Return (X, Y) of the center of cell containing provided text 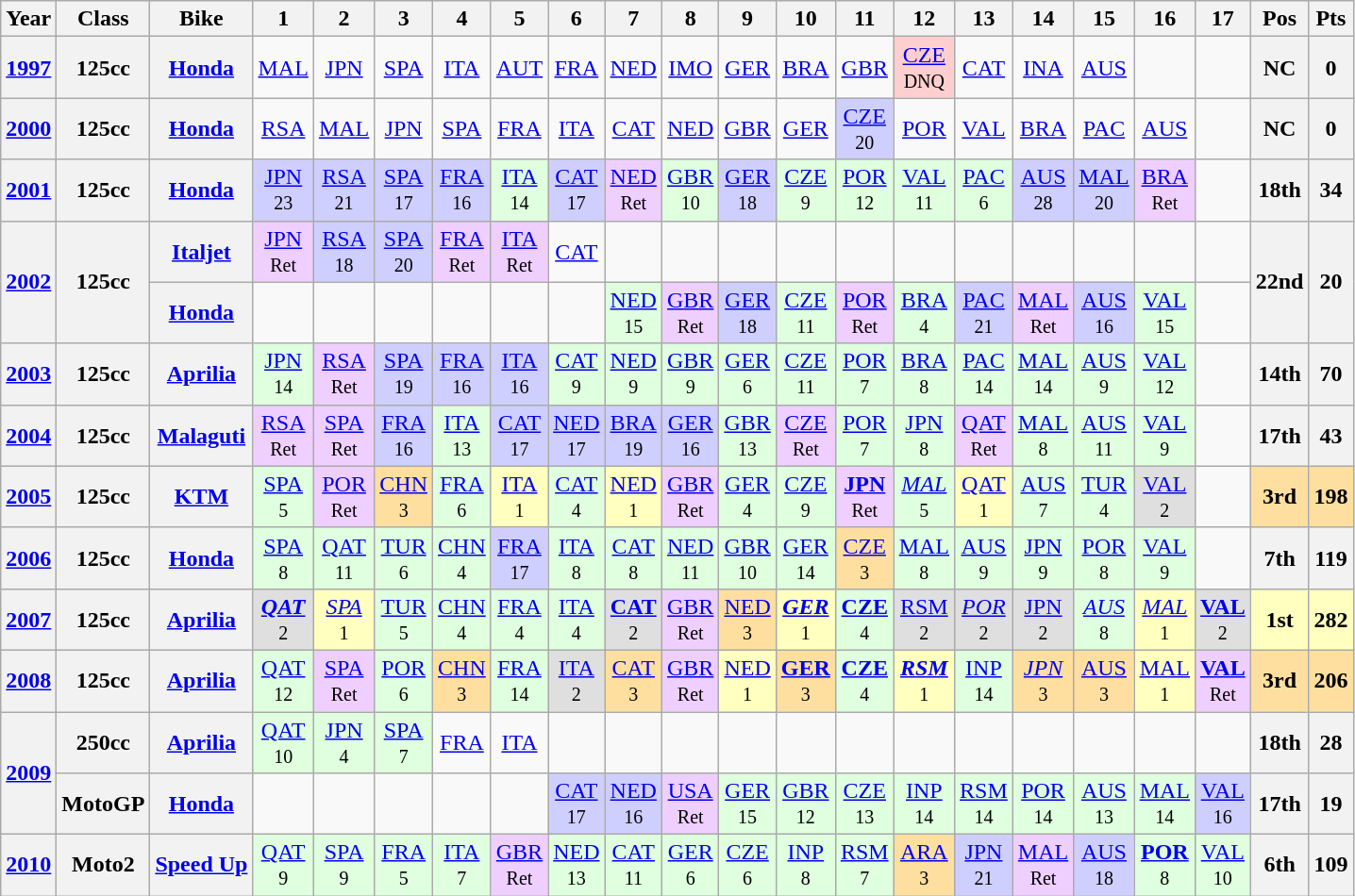
GER16 (690, 436)
CAT11 (633, 866)
Class (104, 19)
Speed Up (202, 866)
10 (806, 19)
INA (1043, 68)
RSM7 (864, 866)
BRARet (1164, 191)
2001 (28, 191)
GBR13 (747, 436)
2010 (28, 866)
QAT1 (984, 496)
VAL11 (924, 191)
MotoGP (104, 804)
1st (1280, 619)
GBR12 (806, 804)
VAL16 (1223, 804)
POR12 (864, 191)
VAL15 (1164, 313)
TUR5 (404, 619)
QAT10 (283, 741)
JPN2 (1043, 619)
CZE3 (864, 558)
CZE20 (864, 128)
GER1 (806, 619)
MAL5 (924, 496)
FRA14 (519, 681)
198 (1330, 496)
CAT2 (633, 619)
NED9 (633, 373)
CZEDNQ (924, 68)
POR (924, 128)
Malaguti (202, 436)
6 (577, 19)
SPA19 (404, 373)
VALRet (1223, 681)
AUS7 (1043, 496)
POR2 (984, 619)
RSM1 (924, 681)
CAT4 (577, 496)
QAT11 (343, 558)
1 (283, 19)
RSA18 (343, 251)
12 (924, 19)
Moto2 (104, 866)
Pos (1280, 19)
7 (633, 19)
USARet (690, 804)
15 (1104, 19)
3 (404, 19)
70 (1330, 373)
Year (28, 19)
IMO (690, 68)
FRARet (462, 251)
NED15 (633, 313)
206 (1330, 681)
Bike (202, 19)
NED13 (577, 866)
CAT8 (633, 558)
SPA9 (343, 866)
Pts (1330, 19)
14 (1043, 19)
4 (462, 19)
RSM14 (984, 804)
SPA20 (404, 251)
34 (1330, 191)
17 (1223, 19)
MAL20 (1104, 191)
ITARet (519, 251)
ARA3 (924, 866)
QAT2 (283, 619)
SPA7 (404, 741)
2000 (28, 128)
QAT12 (283, 681)
14th (1280, 373)
CAT3 (633, 681)
FRA17 (519, 558)
FRA5 (404, 866)
JPN3 (1043, 681)
13 (984, 19)
JPN9 (1043, 558)
GER3 (806, 681)
ITA1 (519, 496)
SPA17 (404, 191)
ITA2 (577, 681)
SPA8 (283, 558)
VAL (984, 128)
2003 (28, 373)
NED3 (747, 619)
AUS18 (1104, 866)
BRA8 (924, 373)
2006 (28, 558)
CAT9 (577, 373)
PAC21 (984, 313)
TUR4 (1104, 496)
2 (343, 19)
AUT (519, 68)
ITA14 (519, 191)
Italjet (202, 251)
AUS3 (1104, 681)
NEDRet (633, 191)
KTM (202, 496)
250cc (104, 741)
28 (1330, 741)
ITA7 (462, 866)
20 (1330, 282)
NED16 (633, 804)
CZE13 (864, 804)
16 (1164, 19)
GER14 (806, 558)
BRA4 (924, 313)
JPN21 (984, 866)
6th (1280, 866)
BRA19 (633, 436)
AUS28 (1043, 191)
CZE6 (747, 866)
7th (1280, 558)
QAT9 (283, 866)
INP8 (806, 866)
PAC (1104, 128)
2009 (28, 772)
JPN23 (283, 191)
9 (747, 19)
8 (690, 19)
FRA6 (462, 496)
109 (1330, 866)
ITA13 (462, 436)
282 (1330, 619)
GBR9 (690, 373)
CZERet (806, 436)
SPA5 (283, 496)
JPN8 (924, 436)
AUS16 (1104, 313)
2002 (28, 282)
GER4 (747, 496)
POR6 (404, 681)
JPN14 (283, 373)
FRA4 (519, 619)
NED17 (577, 436)
5 (519, 19)
119 (1330, 558)
2007 (28, 619)
PAC6 (984, 191)
TUR6 (404, 558)
11 (864, 19)
19 (1330, 804)
PAC14 (984, 373)
2004 (28, 436)
ITA16 (519, 373)
VAL12 (1164, 373)
RSA (283, 128)
QATRet (984, 436)
SPA1 (343, 619)
2005 (28, 496)
POR14 (1043, 804)
NED11 (690, 558)
ITA8 (577, 558)
ITA4 (577, 619)
RSA21 (343, 191)
2008 (28, 681)
43 (1330, 436)
AUS13 (1104, 804)
AUS8 (1104, 619)
1997 (28, 68)
GER15 (747, 804)
VAL10 (1223, 866)
RSM2 (924, 619)
AUS11 (1104, 436)
22nd (1280, 282)
JPN4 (343, 741)
